Locate the cell with the specified text and output its (X, Y) center coordinate. 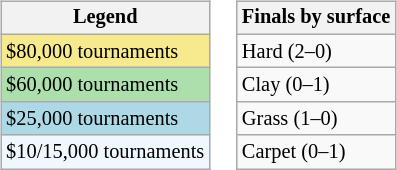
Carpet (0–1) (316, 152)
Finals by surface (316, 18)
Grass (1–0) (316, 119)
$10/15,000 tournaments (105, 152)
Legend (105, 18)
Clay (0–1) (316, 85)
$80,000 tournaments (105, 51)
Hard (2–0) (316, 51)
$25,000 tournaments (105, 119)
$60,000 tournaments (105, 85)
